Return (X, Y) of the center of cell containing provided text 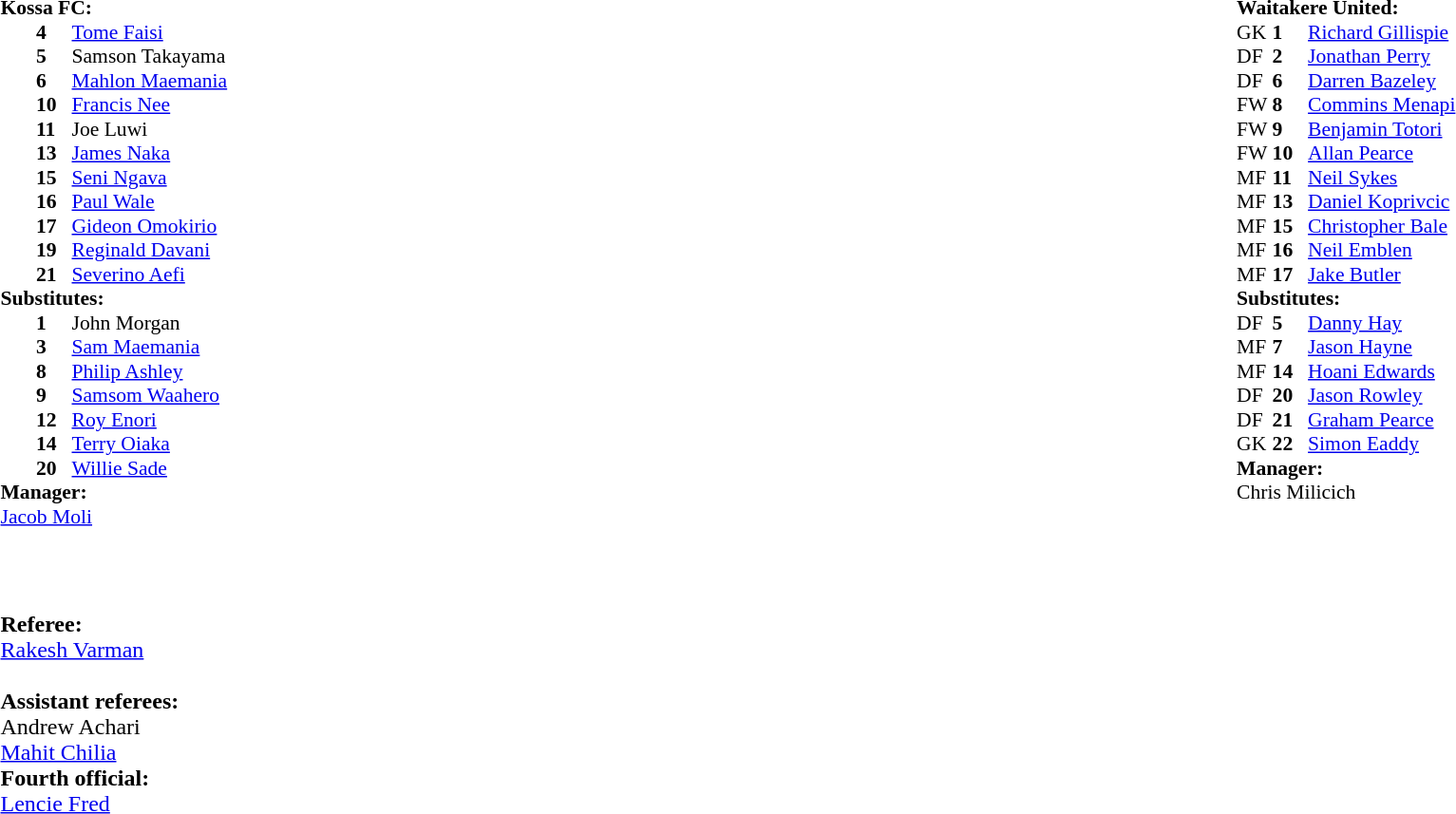
Christopher Bale (1381, 226)
22 (1291, 444)
Seni Ngava (150, 178)
Neil Sykes (1381, 178)
2 (1291, 56)
Danny Hay (1381, 323)
Hoani Edwards (1381, 371)
12 (54, 420)
Samsom Waahero (150, 396)
Roy Enori (150, 420)
Sam Maemania (150, 347)
Commins Menapi (1381, 105)
Chris Milicich (1346, 493)
19 (54, 250)
Jason Hayne (1381, 347)
Reginald Davani (150, 250)
James Naka (150, 153)
Jake Butler (1381, 274)
Mahlon Maemania (150, 81)
Gideon Omokirio (150, 226)
Jonathan Perry (1381, 56)
Daniel Koprivcic (1381, 202)
Willie Sade (150, 468)
Philip Ashley (150, 371)
Neil Emblen (1381, 250)
Joe Luwi (150, 129)
Benjamin Totori (1381, 129)
Jacob Moli (114, 517)
Darren Bazeley (1381, 81)
Graham Pearce (1381, 420)
Samson Takayama (150, 56)
7 (1291, 347)
Simon Eaddy (1381, 444)
4 (54, 32)
Terry Oiaka (150, 444)
Paul Wale (150, 202)
Severino Aefi (150, 274)
John Morgan (150, 323)
Tome Faisi (150, 32)
3 (54, 347)
Richard Gillispie (1381, 32)
Jason Rowley (1381, 396)
Allan Pearce (1381, 153)
Francis Nee (150, 105)
